Provide the (X, Y) coordinate of the cell's center where the given text is located.  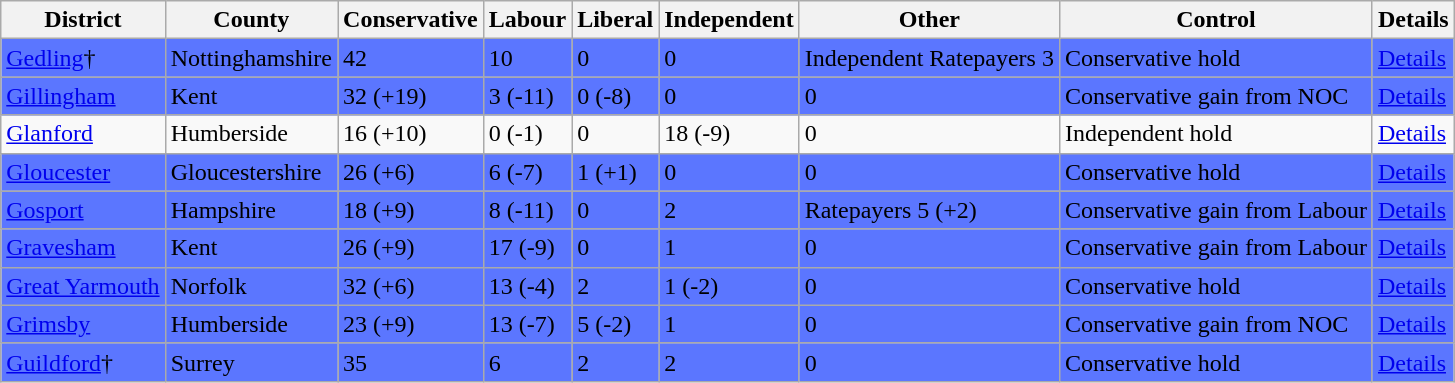
5 (-2) (616, 324)
Gosport (83, 210)
0 (-1) (527, 134)
0 (-8) (616, 96)
Conservative (411, 20)
Great Yarmouth (83, 286)
23 (+9) (411, 324)
Control (1216, 20)
3 (-11) (527, 96)
13 (-4) (527, 286)
32 (+6) (411, 286)
Ratepayers 5 (+2) (929, 210)
17 (-9) (527, 248)
1 (+1) (616, 172)
13 (-7) (527, 324)
35 (411, 362)
County (251, 20)
Gillingham (83, 96)
32 (+19) (411, 96)
Nottinghamshire (251, 58)
26 (+9) (411, 248)
Independent Ratepayers 3 (929, 58)
Guildford† (83, 362)
16 (+10) (411, 134)
Gloucester (83, 172)
Surrey (251, 362)
Grimsby (83, 324)
District (83, 20)
18 (-9) (729, 134)
6 (527, 362)
Glanford (83, 134)
Other (929, 20)
6 (-7) (527, 172)
Liberal (616, 20)
Independent (729, 20)
Gedling† (83, 58)
Norfolk (251, 286)
26 (+6) (411, 172)
8 (-11) (527, 210)
Gloucestershire (251, 172)
Labour (527, 20)
10 (527, 58)
Hampshire (251, 210)
Independent hold (1216, 134)
1 (-2) (729, 286)
18 (+9) (411, 210)
Gravesham (83, 248)
42 (411, 58)
